Output the (X, Y) coordinate of the center of the cell containing the given text.  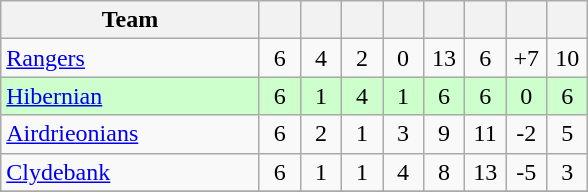
Hibernian (130, 96)
-2 (526, 134)
Clydebank (130, 172)
9 (444, 134)
11 (486, 134)
5 (568, 134)
Team (130, 20)
Airdrieonians (130, 134)
+7 (526, 58)
Rangers (130, 58)
8 (444, 172)
-5 (526, 172)
10 (568, 58)
